From the cell containing the given text, extract its center point as (X, Y) coordinate. 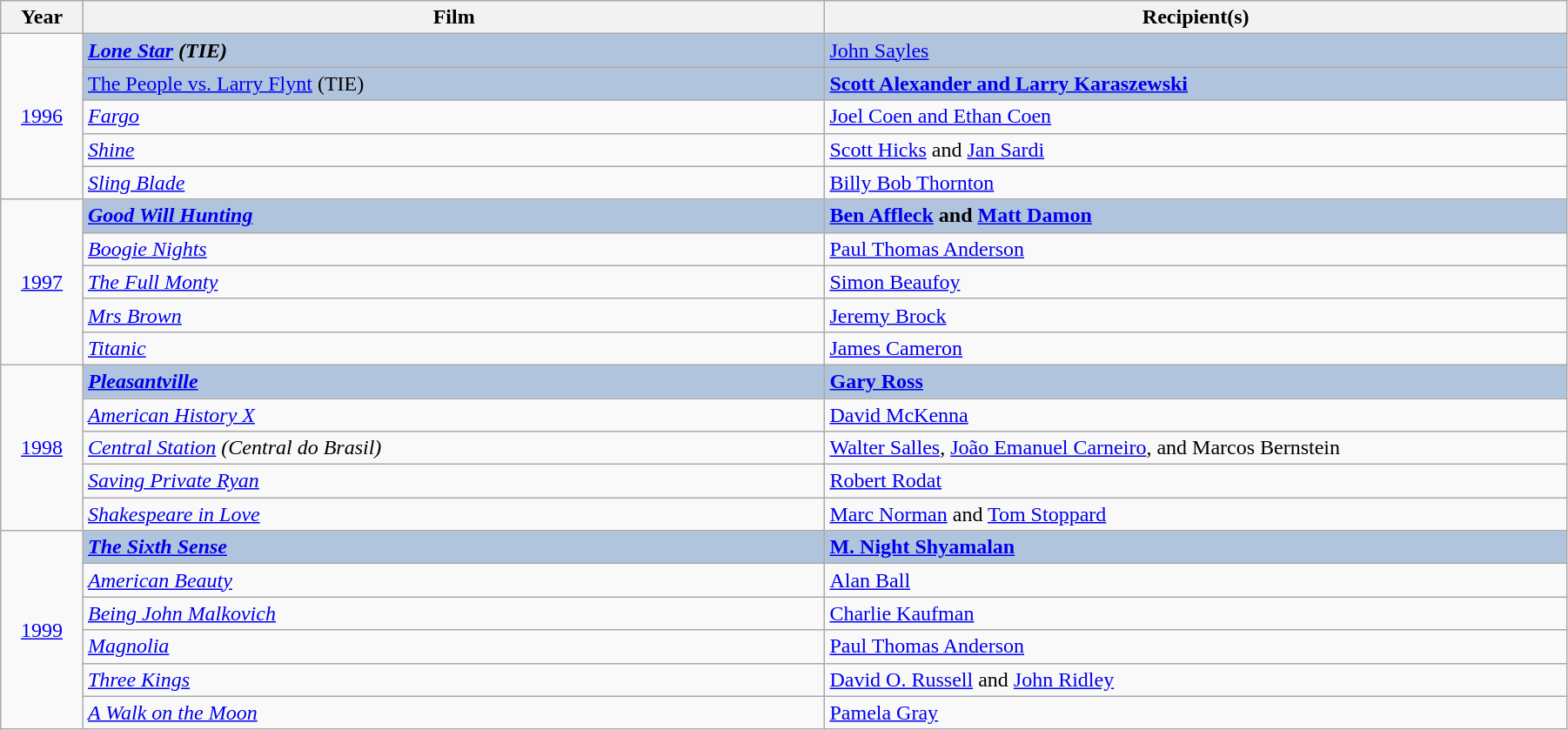
David McKenna (1196, 415)
Mrs Brown (453, 315)
Gary Ross (1196, 381)
Shine (453, 150)
American History X (453, 415)
Three Kings (453, 680)
Walter Salles, João Emanuel Carneiro, and Marcos Bernstein (1196, 448)
Scott Alexander and Larry Karaszewski (1196, 84)
Robert Rodat (1196, 481)
Boogie Nights (453, 249)
American Beauty (453, 580)
Magnolia (453, 646)
Central Station (Central do Brasil) (453, 448)
Fargo (453, 117)
1996 (42, 117)
1998 (42, 447)
John Sayles (1196, 50)
A Walk on the Moon (453, 713)
Alan Ball (1196, 580)
M. Night Shyamalan (1196, 547)
Jeremy Brock (1196, 315)
1997 (42, 282)
The Sixth Sense (453, 547)
James Cameron (1196, 348)
Titanic (453, 348)
Lone Star (TIE) (453, 50)
Joel Coen and Ethan Coen (1196, 117)
The Full Monty (453, 282)
Year (42, 17)
Recipient(s) (1196, 17)
Being John Malkovich (453, 613)
David O. Russell and John Ridley (1196, 680)
Saving Private Ryan (453, 481)
Billy Bob Thornton (1196, 183)
Simon Beaufoy (1196, 282)
The People vs. Larry Flynt (TIE) (453, 84)
Ben Affleck and Matt Damon (1196, 216)
Shakespeare in Love (453, 514)
Marc Norman and Tom Stoppard (1196, 514)
Pamela Gray (1196, 713)
Good Will Hunting (453, 216)
Sling Blade (453, 183)
Pleasantville (453, 381)
Charlie Kaufman (1196, 613)
1999 (42, 630)
Film (453, 17)
Scott Hicks and Jan Sardi (1196, 150)
